Identify which cell holds the provided text, then report its [X, Y] central coordinate. 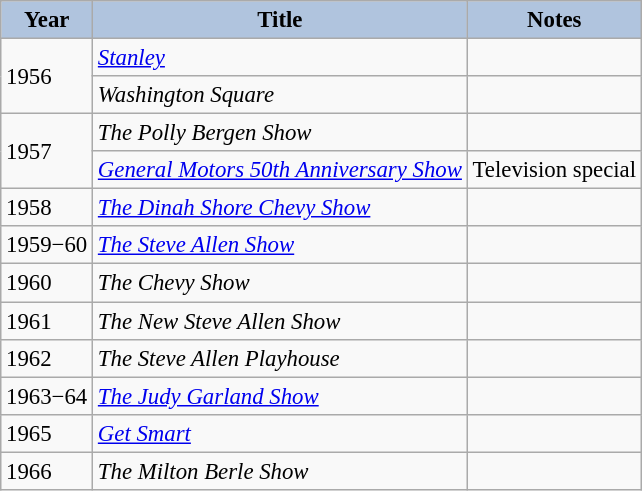
1963−64 [47, 396]
1959−60 [47, 245]
The Milton Berle Show [280, 471]
Title [280, 20]
Washington Square [280, 95]
1962 [47, 358]
1958 [47, 208]
The Chevy Show [280, 283]
1960 [47, 283]
1956 [47, 76]
Television special [554, 170]
General Motors 50th Anniversary Show [280, 170]
The New Steve Allen Show [280, 321]
1965 [47, 433]
The Judy Garland Show [280, 396]
Get Smart [280, 433]
Year [47, 20]
The Steve Allen Playhouse [280, 358]
1957 [47, 152]
Stanley [280, 58]
1966 [47, 471]
The Dinah Shore Chevy Show [280, 208]
Notes [554, 20]
The Polly Bergen Show [280, 133]
1961 [47, 321]
The Steve Allen Show [280, 245]
